Capture the cell that displays the provided text and extract its (x, y) central coordinate. 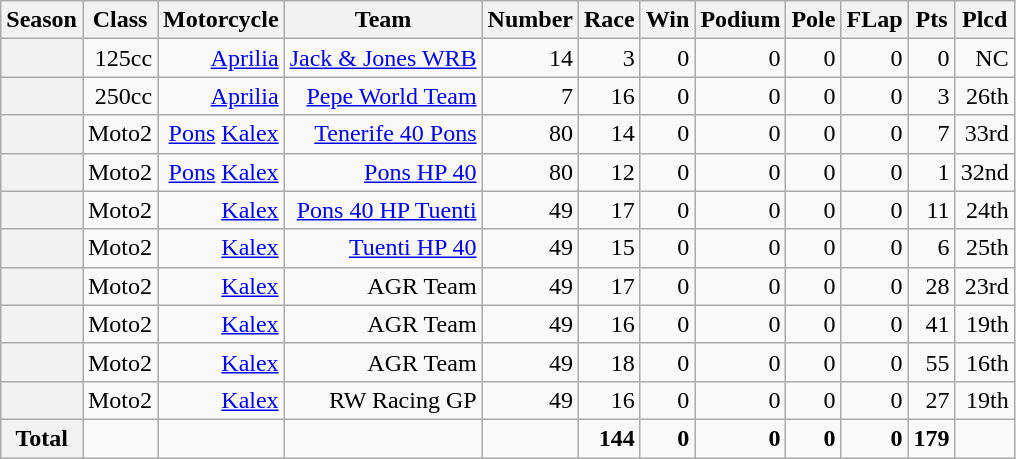
Plcd (984, 20)
33rd (984, 134)
Pts (932, 20)
24th (984, 210)
1 (932, 172)
Podium (740, 20)
32nd (984, 172)
28 (932, 286)
12 (609, 172)
Race (609, 20)
27 (932, 400)
26th (984, 96)
25th (984, 248)
Tuenti HP 40 (383, 248)
Tenerife 40 Pons (383, 134)
179 (932, 438)
Season (42, 20)
Pons 40 HP Tuenti (383, 210)
23rd (984, 286)
144 (609, 438)
16th (984, 362)
Motorcycle (222, 20)
55 (932, 362)
Pepe World Team (383, 96)
Pons HP 40 (383, 172)
Jack & Jones WRB (383, 58)
Pole (814, 20)
FLap (874, 20)
Class (120, 20)
Number (530, 20)
11 (932, 210)
Team (383, 20)
15 (609, 248)
6 (932, 248)
250cc (120, 96)
NC (984, 58)
125cc (120, 58)
Win (668, 20)
Total (42, 438)
18 (609, 362)
41 (932, 324)
RW Racing GP (383, 400)
